Search for the cell housing the specified text and yield its [x, y] center coordinate. 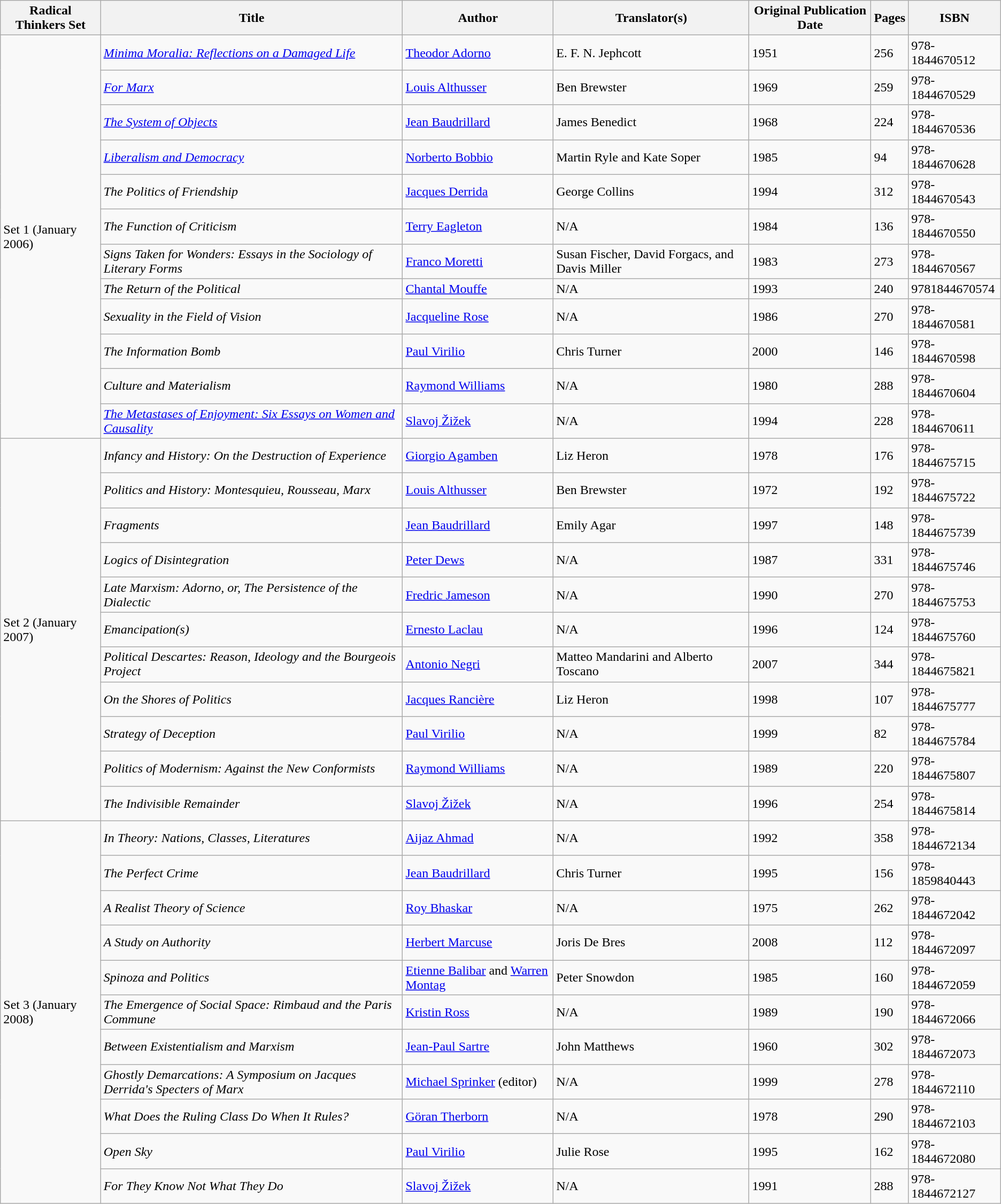
Franco Moretti [478, 261]
978-1844670512 [955, 52]
Strategy of Deception [251, 734]
1986 [810, 317]
358 [890, 838]
259 [890, 88]
E. F. N. Jephcott [651, 52]
978-1844675746 [955, 560]
Emancipation(s) [251, 630]
Translator(s) [651, 18]
978-1844672103 [955, 1116]
190 [890, 1013]
Martin Ryle and Kate Soper [651, 157]
Set 2 (January 2007) [50, 630]
146 [890, 351]
1998 [810, 699]
Julie Rose [651, 1152]
The Perfect Crime [251, 873]
Göran Therborn [478, 1116]
Radical Thinkers Set [50, 18]
Kristin Ross [478, 1013]
9781844670574 [955, 289]
254 [890, 803]
Author [478, 18]
978-1844672059 [955, 977]
148 [890, 525]
978-1844670581 [955, 317]
978-1844675722 [955, 491]
228 [890, 420]
Between Existentialism and Marxism [251, 1047]
978-1844670611 [955, 420]
107 [890, 699]
Peter Snowdon [651, 977]
Norberto Bobbio [478, 157]
978-1844675814 [955, 803]
256 [890, 52]
Emily Agar [651, 525]
The Politics of Friendship [251, 191]
273 [890, 261]
Logics of Disintegration [251, 560]
978-1844672080 [955, 1152]
162 [890, 1152]
Infancy and History: On the Destruction of Experience [251, 456]
978-1844670598 [955, 351]
Terry Eagleton [478, 227]
Michael Sprinker (editor) [478, 1082]
978-1844672073 [955, 1047]
1960 [810, 1047]
978-1859840443 [955, 873]
978-1844670567 [955, 261]
94 [890, 157]
Minima Moralia: Reflections on a Damaged Life [251, 52]
Jacqueline Rose [478, 317]
George Collins [651, 191]
Ghostly Demarcations: A Symposium on Jacques Derrida's Specters of Marx [251, 1082]
Sexuality in the Field of Vision [251, 317]
Original Publication Date [810, 18]
312 [890, 191]
1969 [810, 88]
The Emergence of Social Space: Rimbaud and the Paris Commune [251, 1013]
978-1844672110 [955, 1082]
978-1844670628 [955, 157]
Title [251, 18]
Theodor Adorno [478, 52]
978-1844675807 [955, 769]
978-1844670543 [955, 191]
978-1844670536 [955, 122]
Liberalism and Democracy [251, 157]
Joris De Bres [651, 942]
1990 [810, 595]
John Matthews [651, 1047]
1991 [810, 1186]
A Study on Authority [251, 942]
978-1844675753 [955, 595]
978-1844672127 [955, 1186]
1975 [810, 908]
The Metastases of Enjoyment: Six Essays on Women and Causality [251, 420]
Ernesto Laclau [478, 630]
ISBN [955, 18]
The Function of Criticism [251, 227]
1980 [810, 386]
What Does the Ruling Class Do When It Rules? [251, 1116]
Spinoza and Politics [251, 977]
Political Descartes: Reason, Ideology and the Bourgeois Project [251, 664]
344 [890, 664]
124 [890, 630]
Jean-Paul Sartre [478, 1047]
Fragments [251, 525]
Antonio Negri [478, 664]
224 [890, 122]
160 [890, 977]
240 [890, 289]
290 [890, 1116]
1951 [810, 52]
156 [890, 873]
1997 [810, 525]
The Indivisible Remainder [251, 803]
978-1844675821 [955, 664]
220 [890, 769]
978-1844675777 [955, 699]
1984 [810, 227]
Roy Bhaskar [478, 908]
Pages [890, 18]
Signs Taken for Wonders: Essays in the Sociology of Literary Forms [251, 261]
176 [890, 456]
Herbert Marcuse [478, 942]
978-1844672134 [955, 838]
978-1844670529 [955, 88]
James Benedict [651, 122]
2007 [810, 664]
1987 [810, 560]
Jacques Rancière [478, 699]
978-1844672097 [955, 942]
978-1844670550 [955, 227]
A Realist Theory of Science [251, 908]
978-1844675760 [955, 630]
2008 [810, 942]
For Marx [251, 88]
Etienne Balibar and Warren Montag [478, 977]
978-1844675715 [955, 456]
978-1844672042 [955, 908]
1983 [810, 261]
Culture and Materialism [251, 386]
Chantal Mouffe [478, 289]
278 [890, 1082]
262 [890, 908]
For They Know Not What They Do [251, 1186]
Peter Dews [478, 560]
331 [890, 560]
Late Marxism: Adorno, or, The Persistence of the Dialectic [251, 595]
Politics and History: Montesquieu, Rousseau, Marx [251, 491]
136 [890, 227]
978-1844670604 [955, 386]
Set 1 (January 2006) [50, 237]
978-1844672066 [955, 1013]
Matteo Mandarini and Alberto Toscano [651, 664]
978-1844675739 [955, 525]
Jacques Derrida [478, 191]
On the Shores of Politics [251, 699]
1968 [810, 122]
Set 3 (January 2008) [50, 1012]
Aijaz Ahmad [478, 838]
112 [890, 942]
1972 [810, 491]
302 [890, 1047]
The Return of the Political [251, 289]
Susan Fischer, David Forgacs, and Davis Miller [651, 261]
The Information Bomb [251, 351]
978-1844675784 [955, 734]
1993 [810, 289]
Giorgio Agamben [478, 456]
192 [890, 491]
1992 [810, 838]
Politics of Modernism: Against the New Conformists [251, 769]
The System of Objects [251, 122]
Fredric Jameson [478, 595]
2000 [810, 351]
82 [890, 734]
In Theory: Nations, Classes, Literatures [251, 838]
Open Sky [251, 1152]
